From the cell containing the given text, extract its center point as (x, y) coordinate. 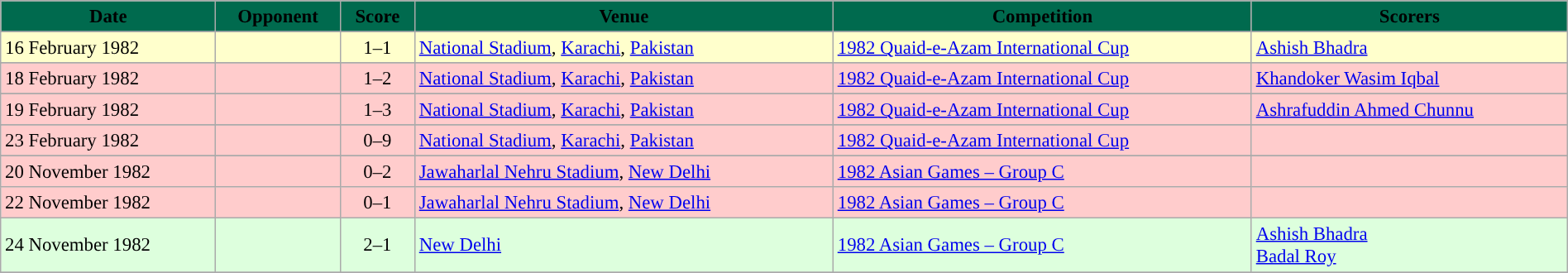
2–1 (377, 245)
Khandoker Wasim Iqbal (1409, 79)
Competition (1042, 17)
Scorers (1409, 17)
Ashish Bhadra (1409, 48)
New Delhi (624, 245)
23 February 1982 (108, 141)
16 February 1982 (108, 48)
0–9 (377, 141)
0–2 (377, 172)
22 November 1982 (108, 203)
Ashrafuddin Ahmed Chunnu (1409, 110)
Opponent (278, 17)
20 November 1982 (108, 172)
1–1 (377, 48)
Ashish Bhadra Badal Roy (1409, 245)
24 November 1982 (108, 245)
19 February 1982 (108, 110)
Venue (624, 17)
1–3 (377, 110)
Score (377, 17)
Date (108, 17)
1–2 (377, 79)
0–1 (377, 203)
18 February 1982 (108, 79)
